Capture the cell that displays the provided text and extract its (X, Y) central coordinate. 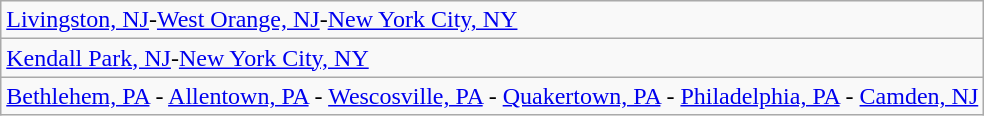
Livingston, NJ-West Orange, NJ-New York City, NY (492, 20)
Bethlehem, PA - Allentown, PA - Wescosville, PA - Quakertown, PA - Philadelphia, PA - Camden, NJ (492, 96)
Kendall Park, NJ-New York City, NY (492, 58)
